Provide the [x, y] coordinate of the cell's center where the given text is located.  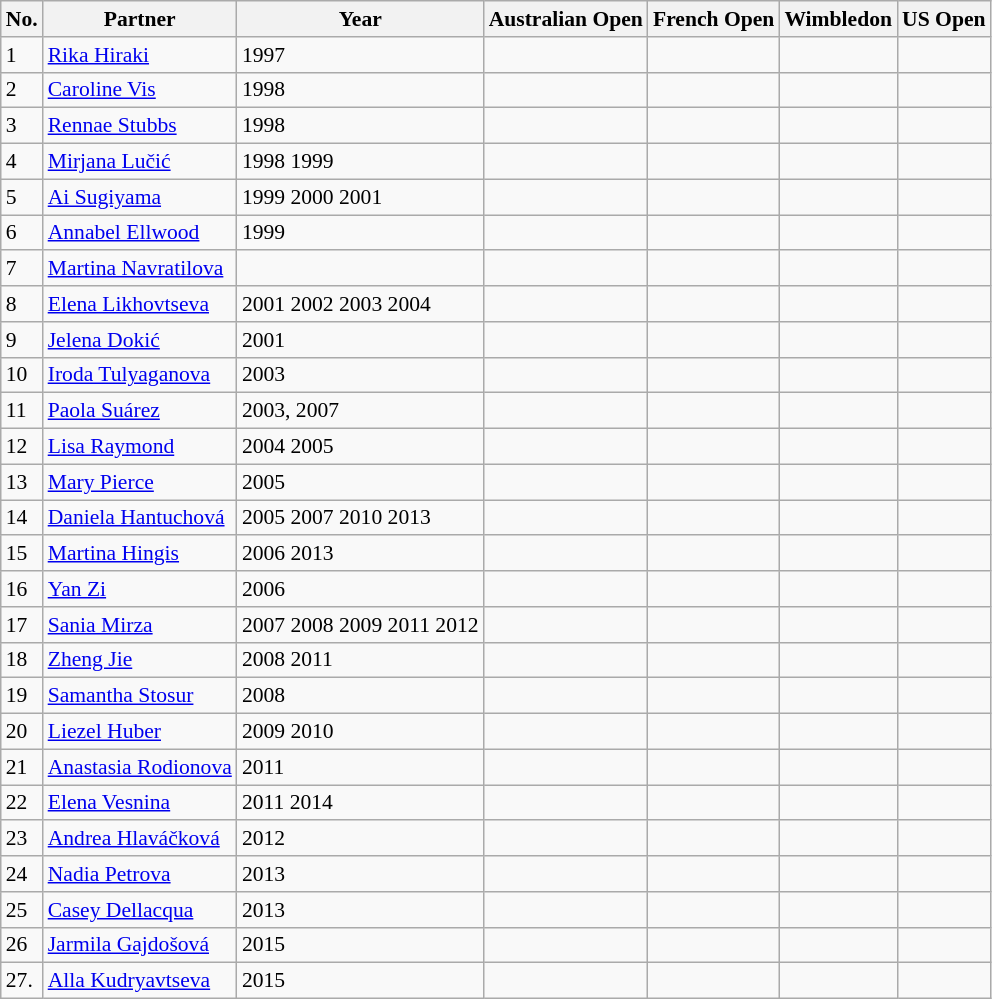
6 [22, 233]
Paola Suárez [140, 411]
8 [22, 304]
Jarmila Gajdošová [140, 945]
Year [360, 19]
26 [22, 945]
5 [22, 197]
3 [22, 126]
Caroline Vis [140, 90]
2008 [360, 696]
7 [22, 269]
4 [22, 162]
Elena Vesnina [140, 803]
27. [22, 981]
1 [22, 55]
Nadia Petrova [140, 874]
Lisa Raymond [140, 447]
2 [22, 90]
1997 [360, 55]
22 [22, 803]
Wimbledon [838, 19]
23 [22, 839]
Martina Hingis [140, 554]
2005 [360, 482]
17 [22, 625]
19 [22, 696]
20 [22, 732]
Sania Mirza [140, 625]
US Open [944, 19]
Anastasia Rodionova [140, 767]
2012 [360, 839]
15 [22, 554]
Iroda Tulyaganova [140, 375]
French Open [714, 19]
2006 [360, 589]
9 [22, 340]
Mary Pierce [140, 482]
13 [22, 482]
Andrea Hlaváčková [140, 839]
11 [22, 411]
2001 [360, 340]
Rennae Stubbs [140, 126]
Zheng Jie [140, 660]
1999 2000 2001 [360, 197]
2006 2013 [360, 554]
2005 2007 2010 2013 [360, 518]
2007 2008 2009 2011 2012 [360, 625]
24 [22, 874]
2003 [360, 375]
2003, 2007 [360, 411]
10 [22, 375]
Annabel Ellwood [140, 233]
Rika Hiraki [140, 55]
14 [22, 518]
2004 2005 [360, 447]
2001 2002 2003 2004 [360, 304]
1998 1999 [360, 162]
Daniela Hantuchová [140, 518]
Samantha Stosur [140, 696]
No. [22, 19]
18 [22, 660]
2008 2011 [360, 660]
2011 [360, 767]
Partner [140, 19]
1999 [360, 233]
Jelena Dokić [140, 340]
12 [22, 447]
16 [22, 589]
Alla Kudryavtseva [140, 981]
2009 2010 [360, 732]
Yan Zi [140, 589]
Ai Sugiyama [140, 197]
25 [22, 910]
Liezel Huber [140, 732]
Martina Navratilova [140, 269]
Elena Likhovtseva [140, 304]
21 [22, 767]
Mirjana Lučić [140, 162]
2011 2014 [360, 803]
Australian Open [566, 19]
Casey Dellacqua [140, 910]
